Identify which cell holds the provided text, then report its (x, y) central coordinate. 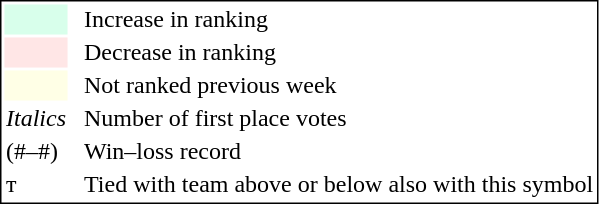
Not ranked previous week (338, 85)
Win–loss record (338, 151)
Decrease in ranking (338, 53)
(#–#) (36, 151)
Italics (36, 119)
Tied with team above or below also with this symbol (338, 185)
т (36, 185)
Increase in ranking (338, 19)
Number of first place votes (338, 119)
